Output the [X, Y] coordinate of the center of the cell containing the given text.  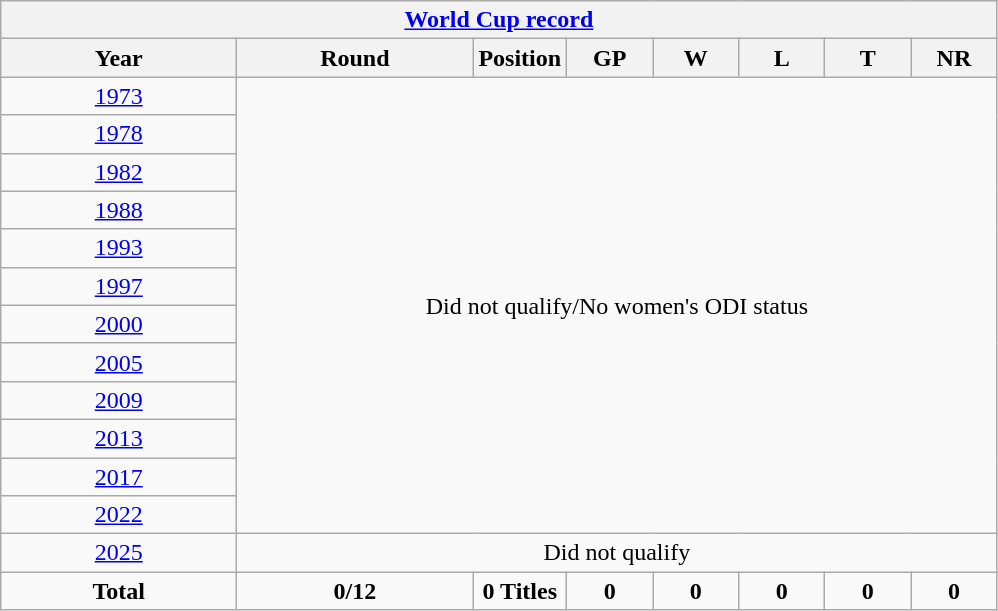
Round [355, 58]
0/12 [355, 591]
2013 [119, 438]
NR [954, 58]
GP [610, 58]
Did not qualify/No women's ODI status [617, 306]
L [782, 58]
1973 [119, 96]
1988 [119, 210]
1982 [119, 172]
Total [119, 591]
2017 [119, 477]
2025 [119, 553]
T [868, 58]
Did not qualify [617, 553]
2009 [119, 400]
1993 [119, 248]
2022 [119, 515]
2000 [119, 324]
2005 [119, 362]
0 Titles [520, 591]
Year [119, 58]
1978 [119, 134]
Position [520, 58]
1997 [119, 286]
World Cup record [499, 20]
W [696, 58]
